Scan for the cell matching the given text and deliver its (X, Y) coordinate at center. 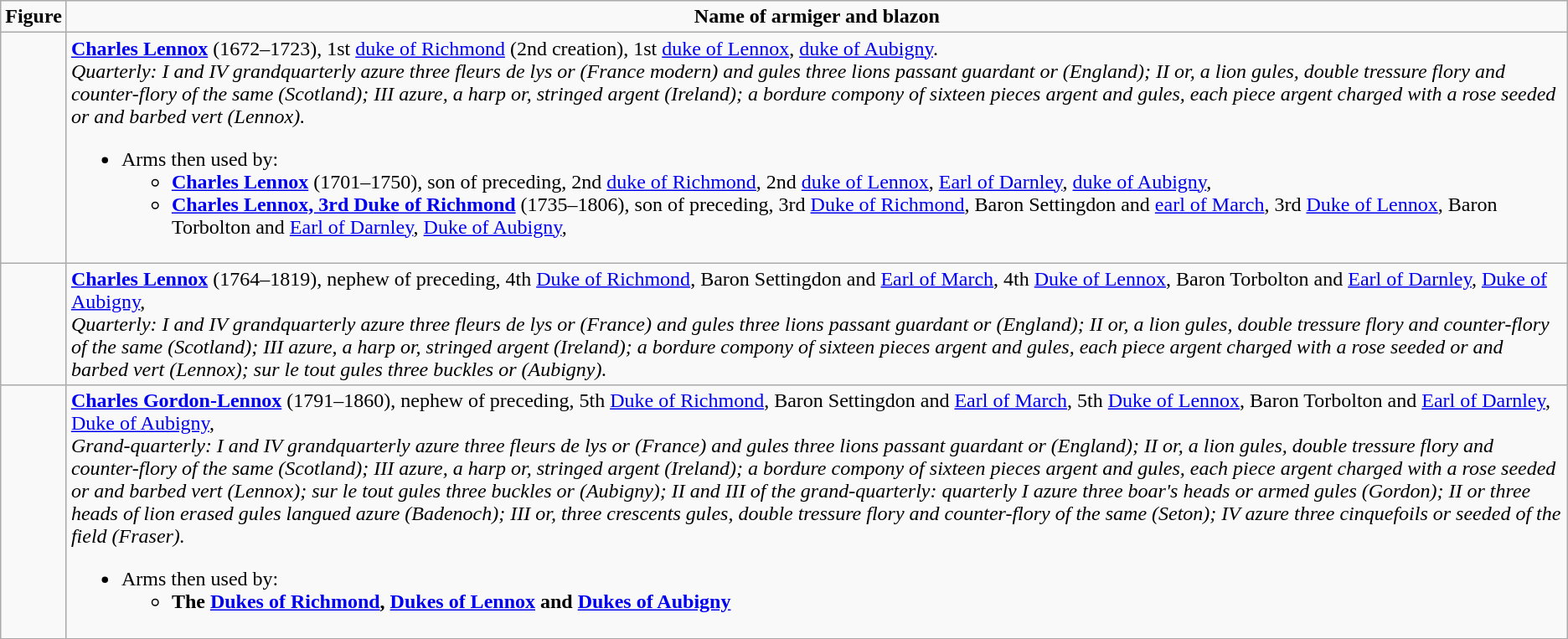
Name of armiger and blazon (817, 17)
Figure (34, 17)
